Find where the given text appears and provide that cell's center as [X, Y] coordinate. 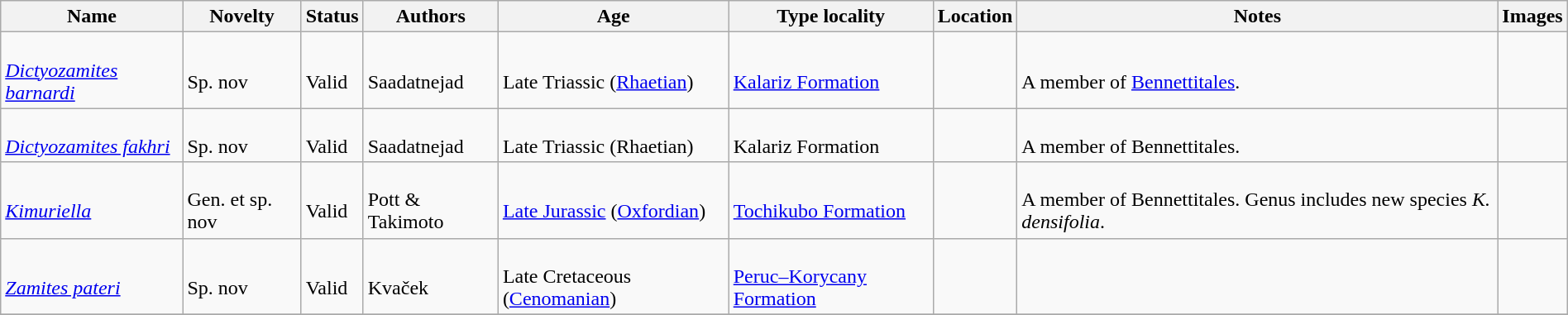
Name [92, 17]
Notes [1257, 17]
Dictyozamites barnardi [92, 70]
Dictyozamites fakhri [92, 136]
Images [1532, 17]
Status [332, 17]
Late Jurassic (Oxfordian) [614, 200]
Peruc–Korycany Formation [830, 276]
Pott & Takimoto [430, 200]
Gen. et sp. nov [241, 200]
A member of Bennettitales. Genus includes new species K. densifolia. [1257, 200]
Type locality [830, 17]
Kimuriella [92, 200]
Kvaček [430, 276]
Age [614, 17]
Authors [430, 17]
Late Cretaceous (Cenomanian) [614, 276]
Tochikubo Formation [830, 200]
Novelty [241, 17]
Location [975, 17]
Zamites pateri [92, 276]
